Provide the [x, y] coordinate of the cell's center where the given text is located.  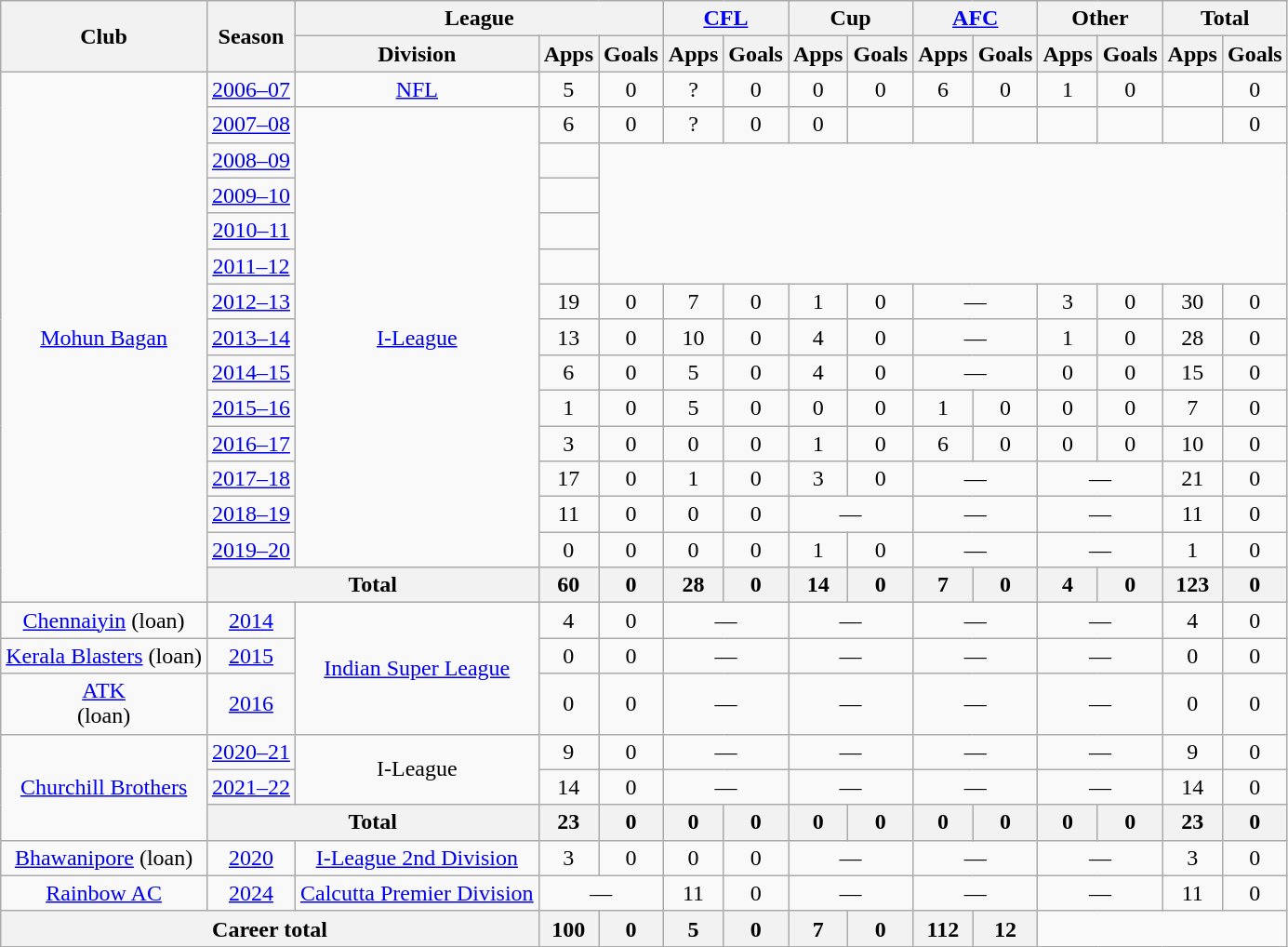
2017–18 [251, 479]
2016–17 [251, 444]
Season [251, 36]
2016 [251, 703]
17 [568, 479]
21 [1192, 479]
15 [1192, 372]
112 [943, 928]
2020–21 [251, 752]
2019–20 [251, 550]
2014–15 [251, 372]
I-League 2nd Division [417, 858]
2009–10 [251, 195]
2015–16 [251, 407]
60 [568, 585]
2021–22 [251, 787]
Division [417, 54]
Indian Super League [417, 668]
2007–08 [251, 125]
2010–11 [251, 231]
2020 [251, 858]
Other [1100, 19]
AFC [976, 19]
19 [568, 301]
2018–19 [251, 514]
12 [1005, 928]
2014 [251, 620]
2012–13 [251, 301]
League [479, 19]
Cup [851, 19]
Churchill Brothers [104, 787]
Kerala Blasters (loan) [104, 656]
CFL [725, 19]
13 [568, 337]
100 [568, 928]
2011–12 [251, 266]
2006–07 [251, 89]
2013–14 [251, 337]
ATK (loan) [104, 703]
Mohun Bagan [104, 337]
2015 [251, 656]
NFL [417, 89]
Career total [270, 928]
Rainbow AC [104, 893]
123 [1192, 585]
2024 [251, 893]
Chennaiyin (loan) [104, 620]
Calcutta Premier Division [417, 893]
2008–09 [251, 160]
Club [104, 36]
30 [1192, 301]
Bhawanipore (loan) [104, 858]
